Determine the (x, y) coordinate at the center of the cell enclosing the given text.  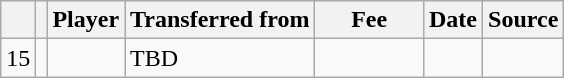
Date (452, 20)
Fee (370, 20)
Source (524, 20)
Player (86, 20)
TBD (220, 58)
15 (18, 58)
Transferred from (220, 20)
